Return the [x, y] coordinate for the center point of the cell that contains the specified text.  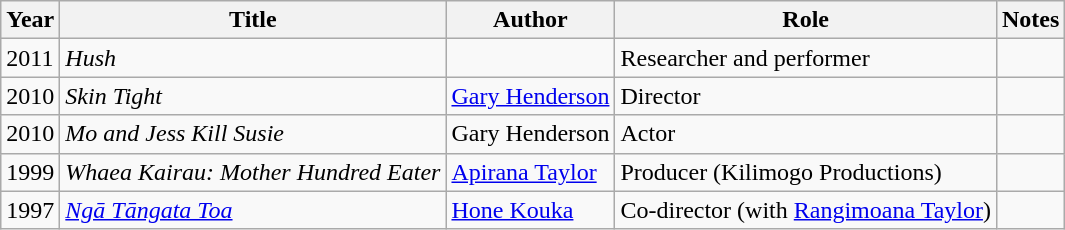
1997 [30, 210]
Hush [253, 58]
Skin Tight [253, 96]
Director [806, 96]
2011 [30, 58]
Whaea Kairau: Mother Hundred Eater [253, 172]
Title [253, 20]
Year [30, 20]
Mo and Jess Kill Susie [253, 134]
1999 [30, 172]
Producer (Kilimogo Productions) [806, 172]
Apirana Taylor [530, 172]
Author [530, 20]
Hone Kouka [530, 210]
Researcher and performer [806, 58]
Actor [806, 134]
Ngā Tāngata Toa [253, 210]
Notes [1030, 20]
Co-director (with Rangimoana Taylor) [806, 210]
Role [806, 20]
